Search for the cell housing the specified text and yield its (X, Y) center coordinate. 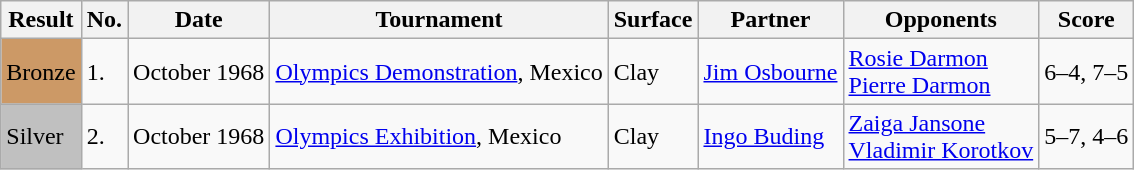
Olympics Demonstration, Mexico (439, 72)
Ingo Buding (770, 136)
6–4, 7–5 (1086, 72)
Partner (770, 20)
Opponents (941, 20)
Silver (41, 136)
Score (1086, 20)
Olympics Exhibition, Mexico (439, 136)
1. (104, 72)
5–7, 4–6 (1086, 136)
No. (104, 20)
Rosie Darmon Pierre Darmon (941, 72)
Date (199, 20)
Result (41, 20)
Surface (653, 20)
2. (104, 136)
Tournament (439, 20)
Bronze (41, 72)
Jim Osbourne (770, 72)
Zaiga Jansone Vladimir Korotkov (941, 136)
